Output the [X, Y] coordinate of the center of the cell containing the given text.  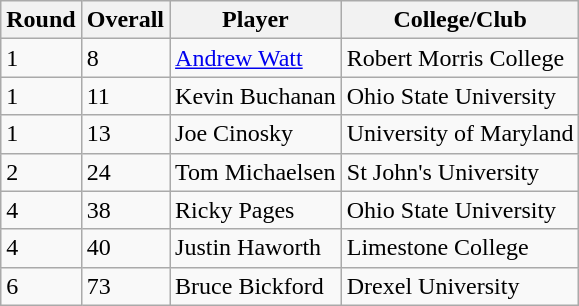
Kevin Buchanan [256, 96]
Joe Cinosky [256, 134]
Overall [125, 20]
38 [125, 210]
Tom Michaelsen [256, 172]
24 [125, 172]
University of Maryland [460, 134]
40 [125, 248]
73 [125, 286]
Round [41, 20]
Ricky Pages [256, 210]
Drexel University [460, 286]
Limestone College [460, 248]
Robert Morris College [460, 58]
St John's University [460, 172]
13 [125, 134]
Justin Haworth [256, 248]
6 [41, 286]
Player [256, 20]
2 [41, 172]
Andrew Watt [256, 58]
College/Club [460, 20]
8 [125, 58]
Bruce Bickford [256, 286]
11 [125, 96]
